Identify which cell holds the provided text, then report its (X, Y) central coordinate. 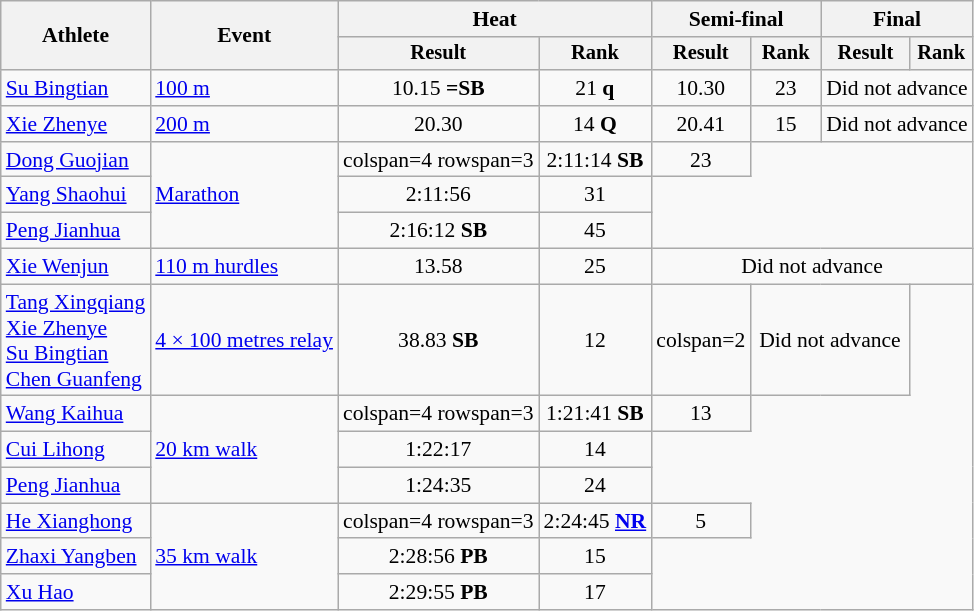
2:29:55 PB (438, 592)
Dong Guojian (76, 160)
20.41 (700, 124)
31 (596, 195)
2:28:56 PB (438, 557)
Xie Zhenye (76, 124)
20 km walk (244, 450)
24 (596, 486)
12 (596, 340)
25 (596, 267)
14 (596, 450)
45 (596, 231)
38.83 SB (438, 340)
1:24:35 (438, 486)
Tang Xingqiang Xie Zhenye Su Bingtian Chen Guanfeng (76, 340)
20.30 (438, 124)
2:11:56 (438, 195)
Marathon (244, 196)
17 (596, 592)
Su Bingtian (76, 88)
110 m hurdles (244, 267)
2:11:14 SB (596, 160)
200 m (244, 124)
colspan=2 (700, 340)
10.30 (700, 88)
21 q (596, 88)
14 Q (596, 124)
Wang Kaihua (76, 414)
13.58 (438, 267)
He Xianghong (76, 521)
13 (700, 414)
Xie Wenjun (76, 267)
Final (897, 19)
Yang Shaohui (76, 195)
Semi-final (736, 19)
Zhaxi Yangben (76, 557)
35 km walk (244, 556)
Xu Hao (76, 592)
2:24:45 NR (596, 521)
2:16:12 SB (438, 231)
10.15 =SB (438, 88)
100 m (244, 88)
Event (244, 36)
Heat (494, 19)
4 × 100 metres relay (244, 340)
Athlete (76, 36)
Cui Lihong (76, 450)
1:21:41 SB (596, 414)
5 (700, 521)
1:22:17 (438, 450)
